Locate the cell with the specified text and output its [x, y] center coordinate. 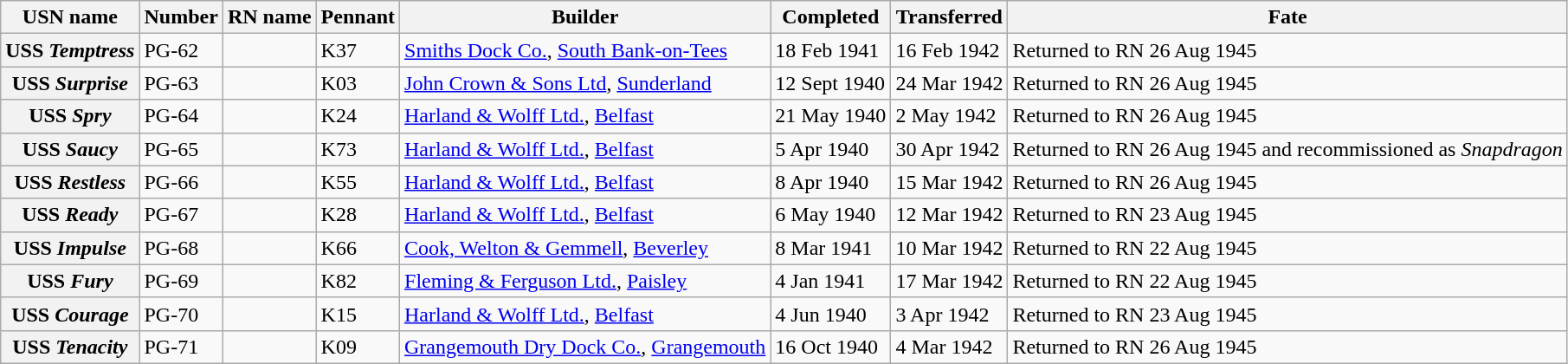
Cook, Welton & Gemmell, Beverley [585, 248]
PG-71 [181, 347]
K15 [358, 314]
Completed [831, 17]
PG-69 [181, 281]
USS Ready [70, 215]
12 Sept 1940 [831, 83]
15 Mar 1942 [949, 182]
USS Courage [70, 314]
16 Feb 1942 [949, 50]
5 Apr 1940 [831, 149]
K03 [358, 83]
K66 [358, 248]
Number [181, 17]
Returned to RN 26 Aug 1945 and recommissioned as Snapdragon [1287, 149]
K55 [358, 182]
USS Restless [70, 182]
K37 [358, 50]
RN name [269, 17]
K73 [358, 149]
8 Apr 1940 [831, 182]
Fleming & Ferguson Ltd., Paisley [585, 281]
PG-63 [181, 83]
21 May 1940 [831, 116]
USS Temptress [70, 50]
John Crown & Sons Ltd, Sunderland [585, 83]
6 May 1940 [831, 215]
10 Mar 1942 [949, 248]
16 Oct 1940 [831, 347]
USS Tenacity [70, 347]
PG-70 [181, 314]
4 Jun 1940 [831, 314]
24 Mar 1942 [949, 83]
PG-62 [181, 50]
Smiths Dock Co., South Bank-on-Tees [585, 50]
4 Mar 1942 [949, 347]
8 Mar 1941 [831, 248]
18 Feb 1941 [831, 50]
PG-65 [181, 149]
K09 [358, 347]
USS Surprise [70, 83]
Transferred [949, 17]
USN name [70, 17]
K24 [358, 116]
3 Apr 1942 [949, 314]
4 Jan 1941 [831, 281]
2 May 1942 [949, 116]
Pennant [358, 17]
PG-68 [181, 248]
USS Saucy [70, 149]
K28 [358, 215]
Fate [1287, 17]
PG-64 [181, 116]
USS Spry [70, 116]
Builder [585, 17]
Grangemouth Dry Dock Co., Grangemouth [585, 347]
USS Fury [70, 281]
PG-66 [181, 182]
30 Apr 1942 [949, 149]
17 Mar 1942 [949, 281]
PG-67 [181, 215]
12 Mar 1942 [949, 215]
K82 [358, 281]
USS Impulse [70, 248]
